For the text-containing cell, return its midpoint in (X, Y) coordinate format. 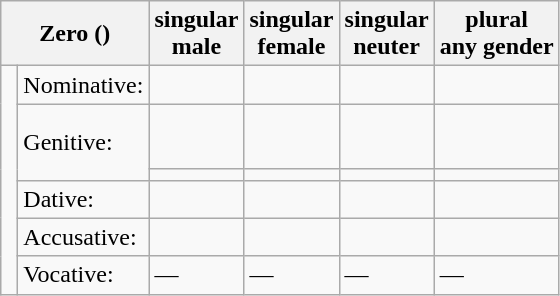
singular male (196, 34)
Nominative: (84, 85)
Zero () (75, 34)
singular female (292, 34)
Genitive: (84, 142)
Vocative: (84, 275)
singular neuter (386, 34)
Accusative: (84, 237)
plural any gender (496, 34)
Dative: (84, 199)
